Search for the cell housing the specified text and yield its (x, y) center coordinate. 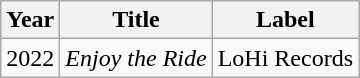
Label (285, 20)
Enjoy the Ride (136, 58)
LoHi Records (285, 58)
Title (136, 20)
Year (30, 20)
2022 (30, 58)
